Find where the given text appears and provide that cell's center as (X, Y) coordinate. 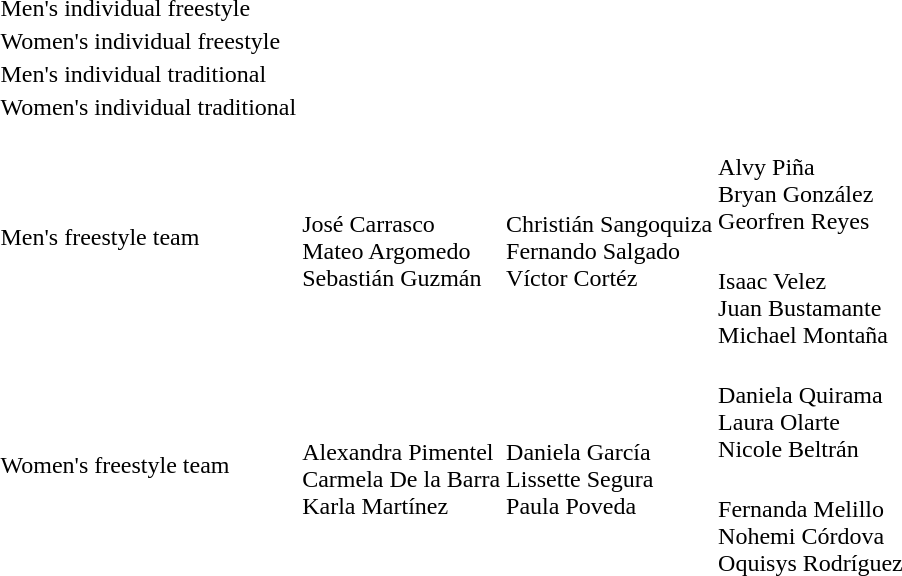
José CarrascoMateo ArgomedoSebastián Guzmán (402, 238)
Christián SangoquizaFernando SalgadoVíctor Cortéz (610, 238)
